Identify which cell holds the provided text, then report its (x, y) central coordinate. 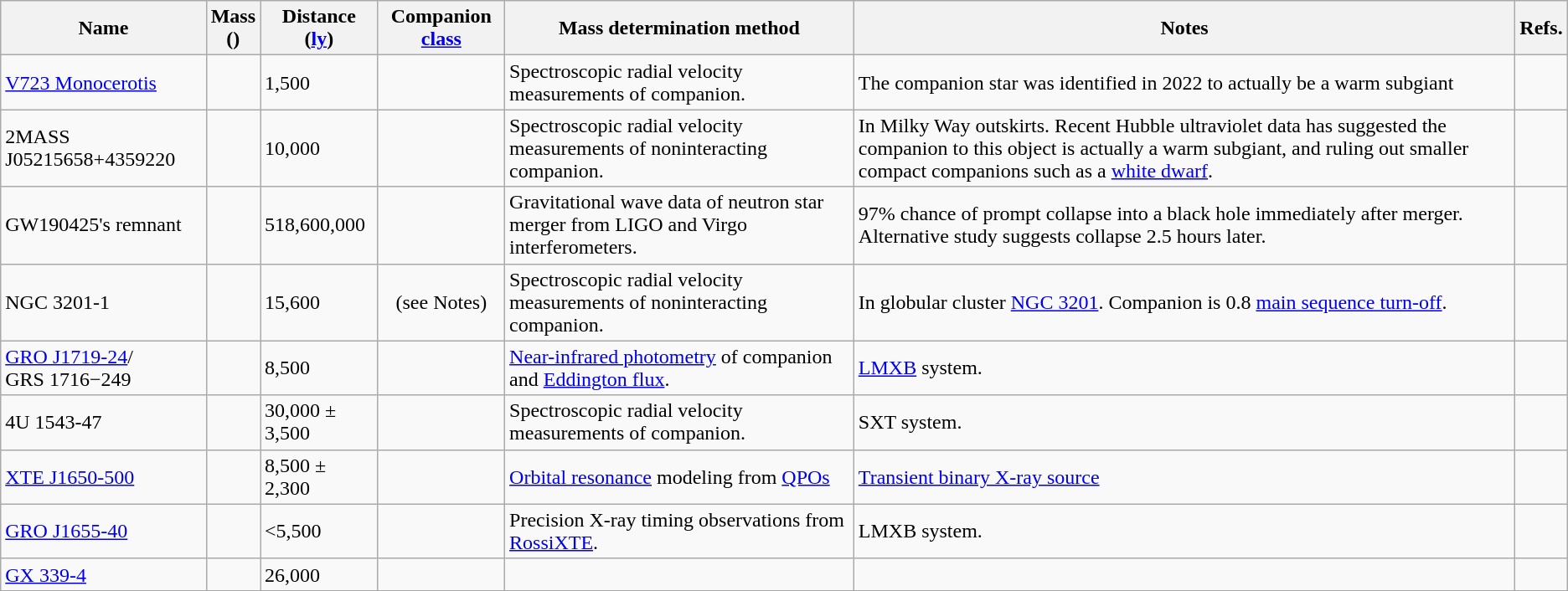
In globular cluster NGC 3201. Companion is 0.8 main sequence turn-off. (1184, 302)
Name (104, 28)
Orbital resonance modeling from QPOs (680, 477)
8,500 (320, 368)
Mass determination method (680, 28)
Transient binary X-ray source (1184, 477)
SXT system. (1184, 422)
97% chance of prompt collapse into a black hole immediately after merger. Alternative study suggests collapse 2.5 hours later. (1184, 225)
30,000 ± 3,500 (320, 422)
XTE J1650-500 (104, 477)
Notes (1184, 28)
Refs. (1541, 28)
1,500 (320, 82)
Precision X-ray timing observations from RossiXTE. (680, 531)
8,500 ± 2,300 (320, 477)
V723 Monocerotis (104, 82)
Gravitational wave data of neutron star merger from LIGO and Virgo interferometers. (680, 225)
GRO J1655-40 (104, 531)
Companion class (441, 28)
GW190425's remnant (104, 225)
Distance(ly) (320, 28)
10,000 (320, 148)
GX 339-4 (104, 574)
4U 1543-47 (104, 422)
26,000 (320, 574)
GRO J1719-24/GRS 1716−249 (104, 368)
518,600,000 (320, 225)
Near-infrared photometry of companion and Eddington flux. (680, 368)
15,600 (320, 302)
2MASS J05215658+4359220 (104, 148)
(see Notes) (441, 302)
<5,500 (320, 531)
Mass() (233, 28)
NGC 3201-1 (104, 302)
The companion star was identified in 2022 to actually be a warm subgiant (1184, 82)
